Determine the [X, Y] coordinate at the center of the cell enclosing the given text.  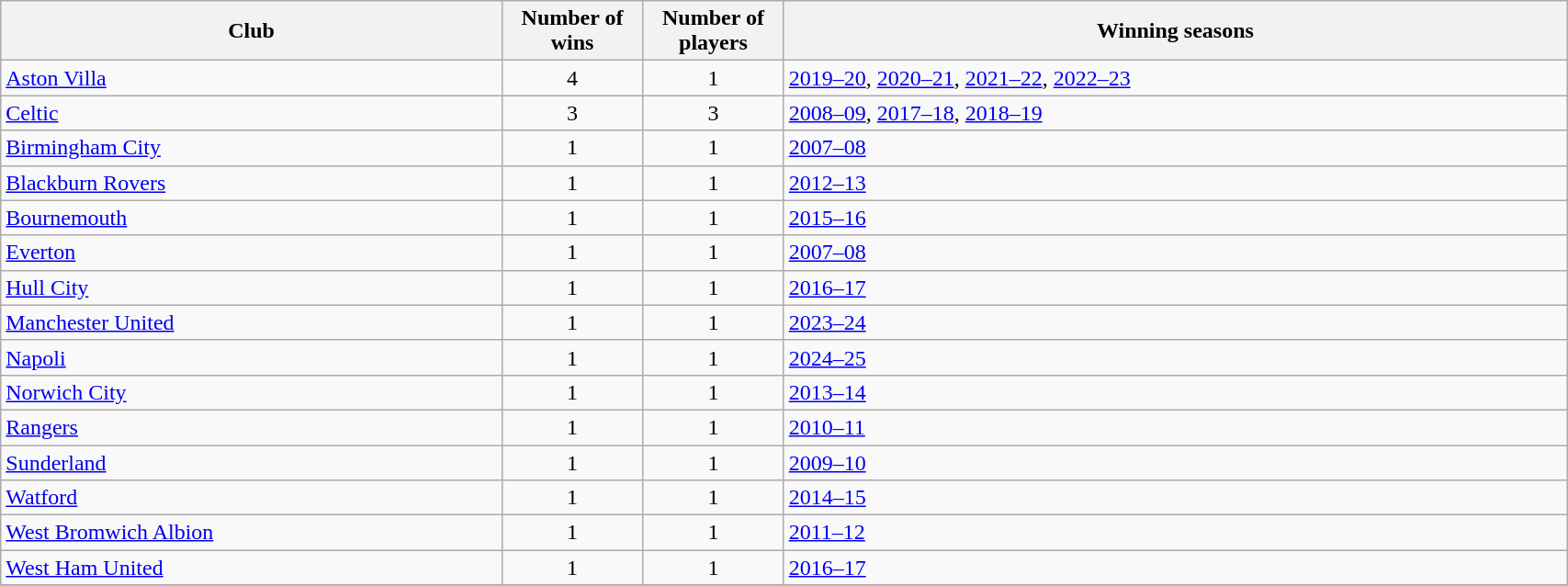
Manchester United [252, 322]
2012–13 [1175, 183]
4 [571, 78]
2024–25 [1175, 357]
Birmingham City [252, 148]
Everton [252, 253]
Watford [252, 498]
Napoli [252, 357]
Club [252, 31]
West Ham United [252, 568]
2019–20, 2020–21, 2021–22, 2022–23 [1175, 78]
2014–15 [1175, 498]
2008–09, 2017–18, 2018–19 [1175, 113]
2009–10 [1175, 462]
Rangers [252, 427]
Hull City [252, 287]
Aston Villa [252, 78]
West Bromwich Albion [252, 533]
Norwich City [252, 392]
2015–16 [1175, 218]
Bournemouth [252, 218]
Celtic [252, 113]
2010–11 [1175, 427]
Number of players [713, 31]
Blackburn Rovers [252, 183]
Winning seasons [1175, 31]
2011–12 [1175, 533]
2023–24 [1175, 322]
Sunderland [252, 462]
Number of wins [571, 31]
2013–14 [1175, 392]
